Detect which cell encompasses the target text, then output its [X, Y] center coordinate. 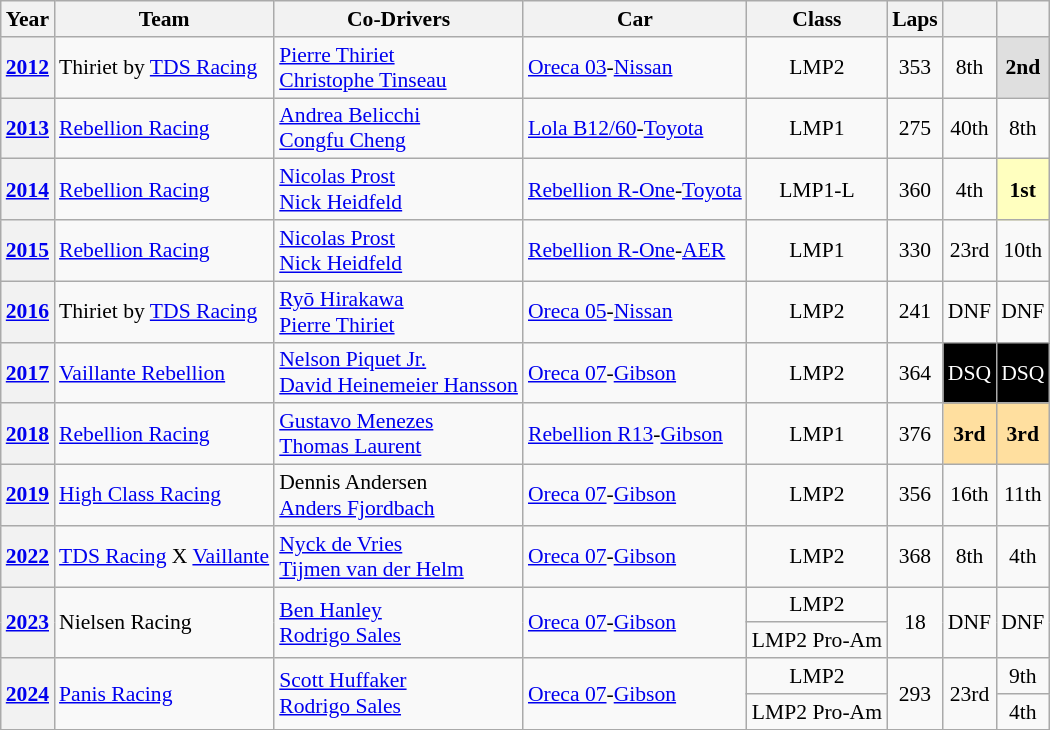
Oreca 03-Nissan [635, 68]
Rebellion R13-Gibson [635, 434]
High Class Racing [164, 496]
Laps [915, 19]
275 [915, 128]
Car [635, 19]
2015 [28, 250]
16th [970, 496]
Nelson Piquet Jr. David Heinemeier Hansson [398, 372]
TDS Racing X Vaillante [164, 556]
2014 [28, 190]
10th [1022, 250]
2023 [28, 622]
Rebellion R-One-AER [635, 250]
Lola B12/60-Toyota [635, 128]
2024 [28, 694]
Nielsen Racing [164, 622]
2012 [28, 68]
364 [915, 372]
Andrea Belicchi Congfu Cheng [398, 128]
2017 [28, 372]
330 [915, 250]
Ben Hanley Rodrigo Sales [398, 622]
376 [915, 434]
40th [970, 128]
2019 [28, 496]
Scott Huffaker Rodrigo Sales [398, 694]
Dennis Andersen Anders Fjordbach [398, 496]
2016 [28, 312]
Ryō Hirakawa Pierre Thiriet [398, 312]
Nyck de Vries Tijmen van der Helm [398, 556]
293 [915, 694]
2018 [28, 434]
Pierre Thiriet Christophe Tinseau [398, 68]
368 [915, 556]
Rebellion R-One-Toyota [635, 190]
Class [817, 19]
356 [915, 496]
241 [915, 312]
2013 [28, 128]
Vaillante Rebellion [164, 372]
11th [1022, 496]
9th [1022, 676]
353 [915, 68]
LMP1-L [817, 190]
Year [28, 19]
18 [915, 622]
Oreca 05-Nissan [635, 312]
360 [915, 190]
2022 [28, 556]
1st [1022, 190]
Panis Racing [164, 694]
Co-Drivers [398, 19]
Gustavo Menezes Thomas Laurent [398, 434]
Team [164, 19]
2nd [1022, 68]
